For the text-containing cell, return its midpoint in (X, Y) coordinate format. 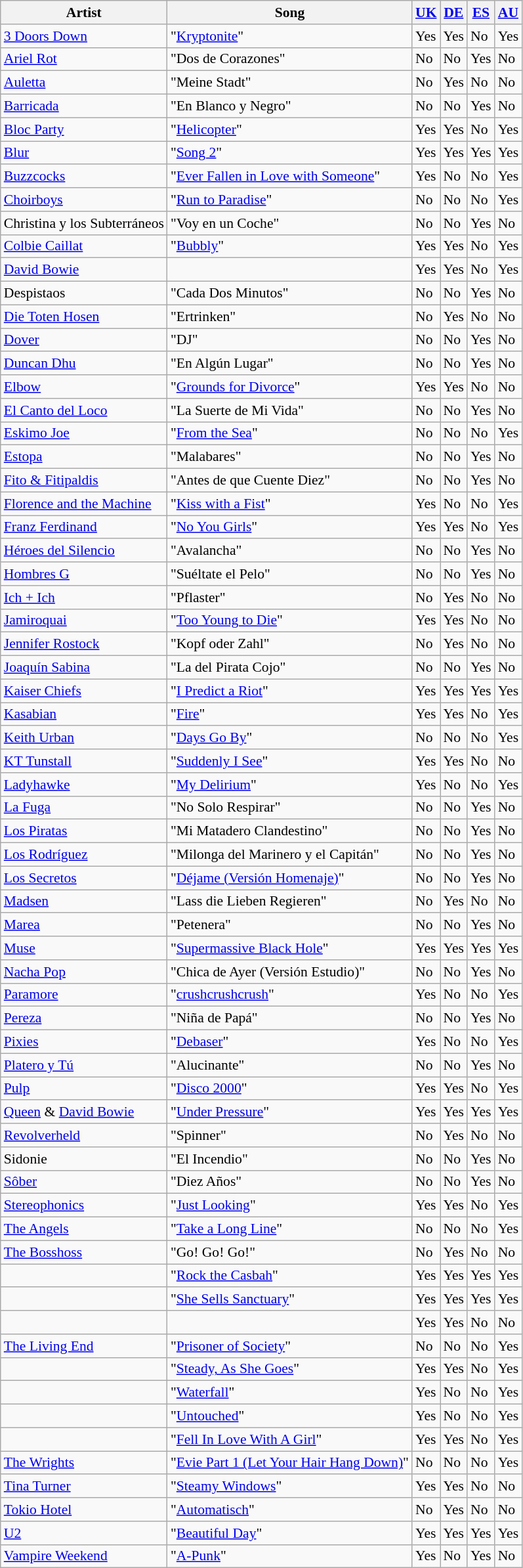
DE (453, 12)
"Mi Matadero Clandestino" (290, 831)
"Rock the Casbah" (290, 1276)
Joaquín Sabina (84, 668)
Die Toten Hosen (84, 316)
The Bosshoss (84, 1252)
Ich + Ich (84, 598)
"Suddenly I See" (290, 761)
"Under Pressure" (290, 1112)
"She Sells Sanctuary" (290, 1299)
Paramore (84, 995)
Eskimo Joe (84, 433)
"Days Go By" (290, 738)
Revolverheld (84, 1135)
"Steamy Windows" (290, 1487)
Los Secretos (84, 878)
"Avalancha" (290, 551)
"Suéltate el Pelo" (290, 574)
Bloc Party (84, 129)
"Song 2" (290, 153)
"Steady, As She Goes" (290, 1369)
Hombres G (84, 574)
"Too Young to Die" (290, 621)
Vampire Weekend (84, 1556)
"Fell In Love With A Girl" (290, 1439)
"Fire" (290, 714)
Ariel Rot (84, 59)
"Petenera" (290, 925)
"Voy en un Coche" (290, 223)
Despistaos (84, 294)
"DJ" (290, 340)
Artist (84, 12)
The Angels (84, 1229)
Choirboys (84, 200)
"I Predict a Riot" (290, 691)
Song (290, 12)
"Go! Go! Go!" (290, 1252)
"Chica de Ayer (Versión Estudio)" (290, 972)
Colbie Caillat (84, 246)
Kaiser Chiefs (84, 691)
Sidonie (84, 1159)
"Ever Fallen in Love with Someone" (290, 177)
Los Piratas (84, 831)
Keith Urban (84, 738)
ES (481, 12)
Tina Turner (84, 1487)
Pulp (84, 1089)
U2 (84, 1533)
Barricada (84, 106)
Platero y Tú (84, 1065)
"En Blanco y Negro" (290, 106)
Buzzcocks (84, 177)
"Antes de que Cuente Diez" (290, 481)
"Kopf oder Zahl" (290, 644)
"Untouched" (290, 1416)
"Waterfall" (290, 1393)
Kasabian (84, 714)
Elbow (84, 387)
"La del Pirata Cojo" (290, 668)
"Pflaster" (290, 598)
Marea (84, 925)
Duncan Dhu (84, 364)
"No Solo Respirar" (290, 808)
"Helicopter" (290, 129)
Franz Ferdinand (84, 527)
"Spinner" (290, 1135)
Ladyhawke (84, 785)
"Alucinante" (290, 1065)
Florence and the Machine (84, 504)
Nacha Pop (84, 972)
"My Delirium" (290, 785)
Auletta (84, 83)
3 Doors Down (84, 36)
"No You Girls" (290, 527)
Blur (84, 153)
"Kiss with a Fist" (290, 504)
El Canto del Loco (84, 410)
David Bowie (84, 270)
"Evie Part 1 (Let Your Hair Hang Down)" (290, 1463)
La Fuga (84, 808)
Los Rodríguez (84, 855)
"Déjame (Versión Homenaje)" (290, 878)
Muse (84, 948)
"crushcrushcrush" (290, 995)
Pereza (84, 1018)
"Automatisch" (290, 1510)
"La Suerte de Mi Vida" (290, 410)
Héroes del Silencio (84, 551)
UK (427, 12)
"Milonga del Marinero y el Capitán" (290, 855)
Estopa (84, 457)
Fito & Fitipaldis (84, 481)
Stereophonics (84, 1206)
Jennifer Rostock (84, 644)
"A-Punk" (290, 1556)
Tokio Hotel (84, 1510)
"Beautiful Day" (290, 1533)
"Lass die Lieben Regieren" (290, 902)
"Malabares" (290, 457)
"Diez Años" (290, 1182)
Jamiroquai (84, 621)
"Debaser" (290, 1042)
The Living End (84, 1346)
"El Incendio" (290, 1159)
Dover (84, 340)
Pixies (84, 1042)
"Dos de Corazones" (290, 59)
"Bubbly" (290, 246)
"Take a Long Line" (290, 1229)
"Ertrinken" (290, 316)
"Grounds for Divorce" (290, 387)
"Supermassive Black Hole" (290, 948)
"Cada Dos Minutos" (290, 294)
"Kryptonite" (290, 36)
"En Algún Lugar" (290, 364)
"Meine Stadt" (290, 83)
Queen & David Bowie (84, 1112)
The Wrights (84, 1463)
"Just Looking" (290, 1206)
"Prisoner of Society" (290, 1346)
KT Tunstall (84, 761)
Sôber (84, 1182)
"From the Sea" (290, 433)
Madsen (84, 902)
"Run to Paradise" (290, 200)
"Niña de Papá" (290, 1018)
"Disco 2000" (290, 1089)
AU (509, 12)
Christina y los Subterráneos (84, 223)
